Search for the cell housing the specified text and yield its [X, Y] center coordinate. 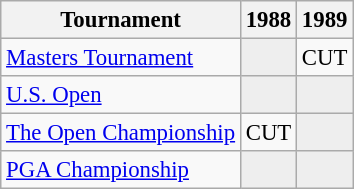
Masters Tournament [121, 58]
The Open Championship [121, 133]
Tournament [121, 20]
1988 [268, 20]
U.S. Open [121, 95]
1989 [325, 20]
PGA Championship [121, 170]
